Detect which cell encompasses the target text, then output its (x, y) center coordinate. 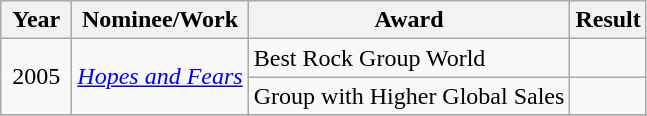
Result (608, 20)
Best Rock Group World (409, 58)
Nominee/Work (160, 20)
Hopes and Fears (160, 77)
Group with Higher Global Sales (409, 96)
Year (36, 20)
2005 (36, 77)
Award (409, 20)
